From the cell containing the given text, extract its center point as (x, y) coordinate. 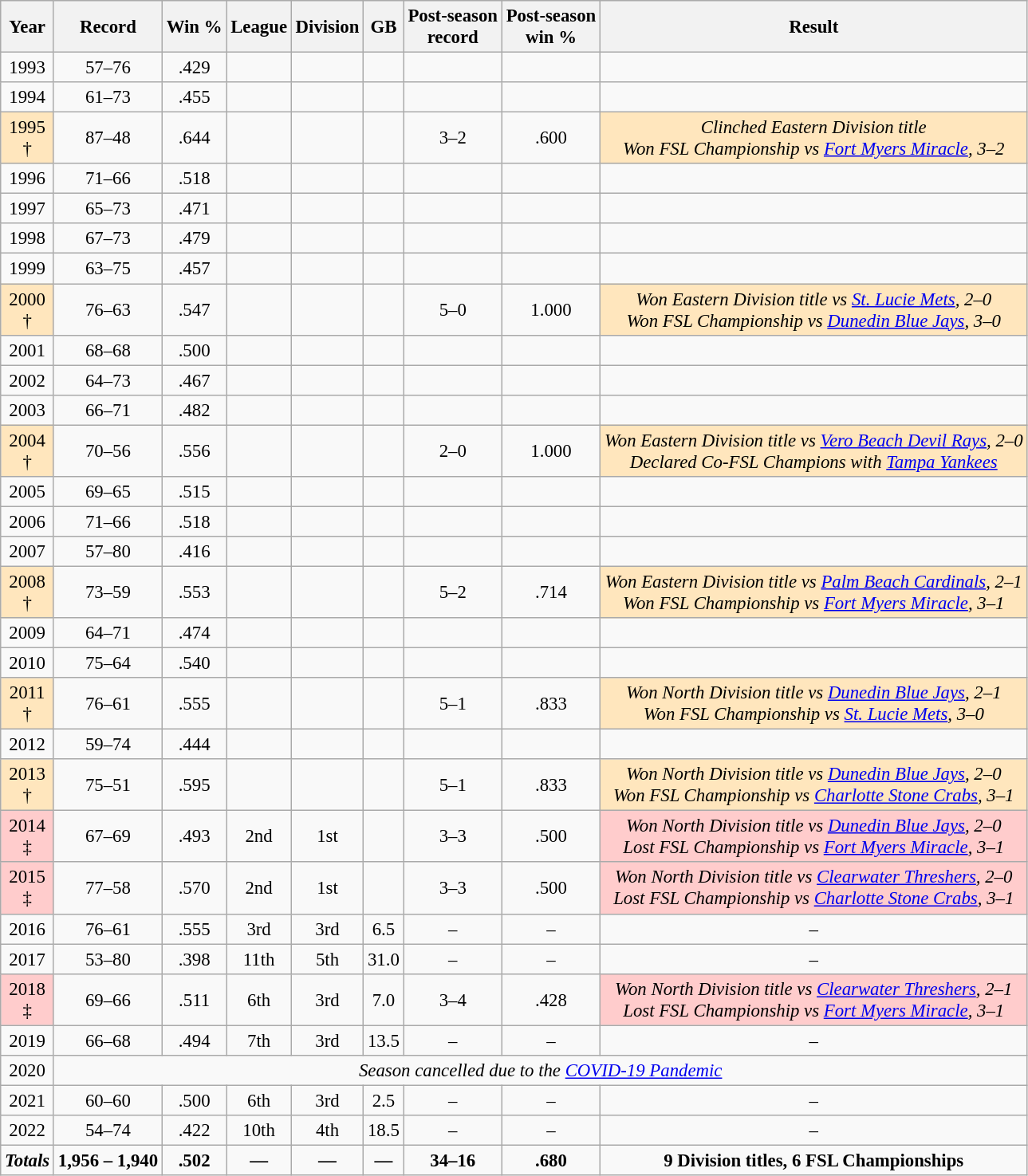
Win % (194, 27)
5th (327, 959)
9 Division titles, 6 FSL Championships (813, 1160)
2021 (27, 1100)
11th (258, 959)
2009 (27, 633)
.547 (194, 309)
Season cancelled due to the COVID-19 Pandemic (540, 1071)
64–73 (108, 380)
2019 (27, 1040)
31.0 (384, 959)
.680 (550, 1160)
Year (27, 27)
Result (813, 27)
Won North Division title vs Clearwater Threshers, 2–1Lost FSL Championship vs Fort Myers Miracle, 3–1 (813, 1000)
2008† (27, 592)
34–16 (453, 1160)
7th (258, 1040)
.482 (194, 410)
2–0 (453, 451)
1994 (27, 97)
.553 (194, 592)
70–56 (108, 451)
1998 (27, 238)
87–48 (108, 139)
73–59 (108, 592)
2018‡ (27, 1000)
2011† (27, 703)
69–66 (108, 1000)
66–68 (108, 1040)
.455 (194, 97)
2006 (27, 521)
1996 (27, 179)
57–80 (108, 552)
2004† (27, 451)
2007 (27, 552)
GB (384, 27)
.540 (194, 663)
2016 (27, 929)
1995† (27, 139)
1993 (27, 68)
64–71 (108, 633)
Won North Division title vs Dunedin Blue Jays, 2–1Won FSL Championship vs St. Lucie Mets, 3–0 (813, 703)
2002 (27, 380)
.429 (194, 68)
2000† (27, 309)
.493 (194, 837)
18.5 (384, 1131)
76–63 (108, 309)
4th (327, 1131)
.428 (550, 1000)
Won Eastern Division title vs Palm Beach Cardinals, 2–1Won FSL Championship vs Fort Myers Miracle, 3–1 (813, 592)
Clinched Eastern Division titleWon FSL Championship vs Fort Myers Miracle, 3–2 (813, 139)
2001 (27, 350)
2003 (27, 410)
.474 (194, 633)
Post-seasonwin % (550, 27)
League (258, 27)
1,956 – 1,940 (108, 1160)
75–64 (108, 663)
.570 (194, 888)
.471 (194, 209)
.422 (194, 1131)
.479 (194, 238)
.398 (194, 959)
2005 (27, 492)
5–2 (453, 592)
Record (108, 27)
2012 (27, 745)
77–58 (108, 888)
.714 (550, 592)
6.5 (384, 929)
5–0 (453, 309)
53–80 (108, 959)
.444 (194, 745)
Won North Division title vs Dunedin Blue Jays, 2–0Lost FSL Championship vs Fort Myers Miracle, 3–1 (813, 837)
2020 (27, 1071)
.595 (194, 785)
66–71 (108, 410)
.457 (194, 269)
.502 (194, 1160)
Won North Division title vs Clearwater Threshers, 2–0Lost FSL Championship vs Charlotte Stone Crabs, 3–1 (813, 888)
.416 (194, 552)
Division (327, 27)
.556 (194, 451)
2015‡ (27, 888)
68–68 (108, 350)
2014‡ (27, 837)
Won Eastern Division title vs Vero Beach Devil Rays, 2–0Declared Co-FSL Champions with Tampa Yankees (813, 451)
3–4 (453, 1000)
.600 (550, 139)
.467 (194, 380)
1999 (27, 269)
57–76 (108, 68)
67–69 (108, 837)
67–73 (108, 238)
Post-seasonrecord (453, 27)
3–2 (453, 139)
Totals (27, 1160)
10th (258, 1131)
Won Eastern Division title vs St. Lucie Mets, 2–0Won FSL Championship vs Dunedin Blue Jays, 3–0 (813, 309)
1997 (27, 209)
60–60 (108, 1100)
54–74 (108, 1131)
75–51 (108, 785)
2010 (27, 663)
2022 (27, 1131)
7.0 (384, 1000)
59–74 (108, 745)
.494 (194, 1040)
65–73 (108, 209)
63–75 (108, 269)
2.5 (384, 1100)
13.5 (384, 1040)
69–65 (108, 492)
61–73 (108, 97)
2013† (27, 785)
Won North Division title vs Dunedin Blue Jays, 2–0Won FSL Championship vs Charlotte Stone Crabs, 3–1 (813, 785)
.515 (194, 492)
.511 (194, 1000)
.644 (194, 139)
2017 (27, 959)
